Output the [X, Y] coordinate of the center of the cell containing the given text.  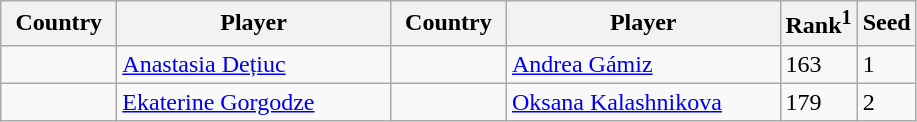
Andrea Gámiz [643, 64]
Ekaterine Gorgodze [254, 102]
1 [886, 64]
2 [886, 102]
Seed [886, 24]
Oksana Kalashnikova [643, 102]
Rank1 [818, 24]
179 [818, 102]
Anastasia Dețiuc [254, 64]
163 [818, 64]
